Pinpoint the cell where the given text exists, returning its [X, Y] midpoint coordinate. 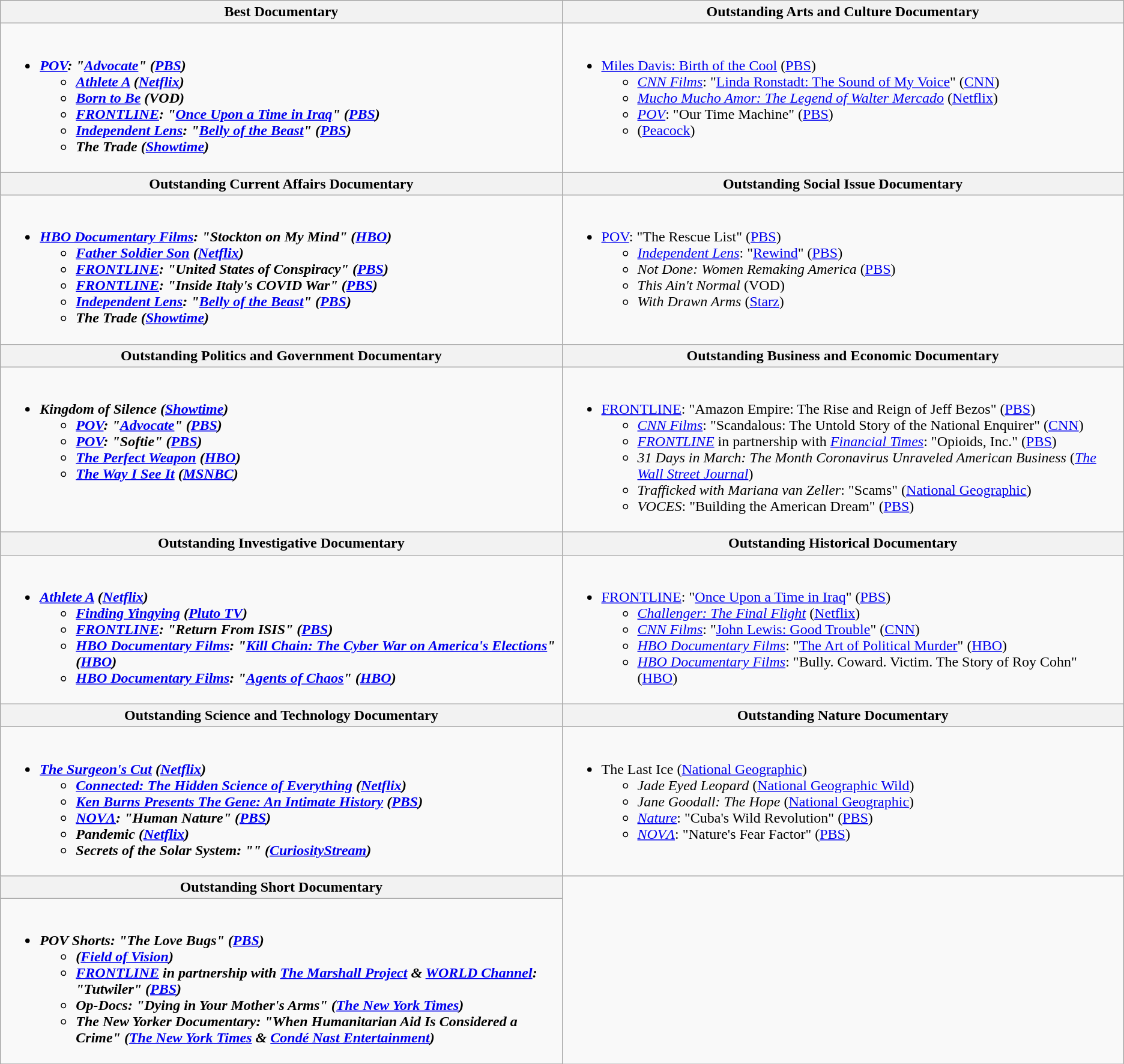
Best Documentary [281, 12]
Outstanding Business and Economic Documentary [843, 355]
Outstanding Short Documentary [281, 887]
Outstanding Arts and Culture Documentary [843, 12]
Outstanding Science and Technology Documentary [281, 715]
Outstanding Investigative Documentary [281, 543]
Outstanding Historical Documentary [843, 543]
POV: "The Rescue List" (PBS)Independent Lens: "Rewind" (PBS)Not Done: Women Remaking America (PBS)This Ain't Normal (VOD)With Drawn Arms (Starz) [843, 270]
Outstanding Current Affairs Documentary [281, 184]
Outstanding Social Issue Documentary [843, 184]
Outstanding Politics and Government Documentary [281, 355]
Kingdom of Silence (Showtime)POV: "Advocate" (PBS)POV: "Softie" (PBS)The Perfect Weapon (HBO)The Way I See It (MSNBC) [281, 449]
Outstanding Nature Documentary [843, 715]
